Capture the cell that displays the provided text and extract its [X, Y] central coordinate. 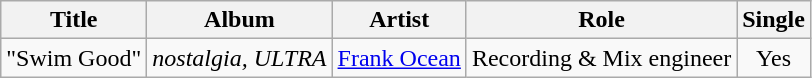
Album [240, 20]
nostalgia, ULTRA [240, 58]
Frank Ocean [399, 58]
Role [601, 20]
Single [774, 20]
Artist [399, 20]
Title [74, 20]
"Swim Good" [74, 58]
Yes [774, 58]
Recording & Mix engineer [601, 58]
